Identify which cell holds the provided text, then report its [X, Y] central coordinate. 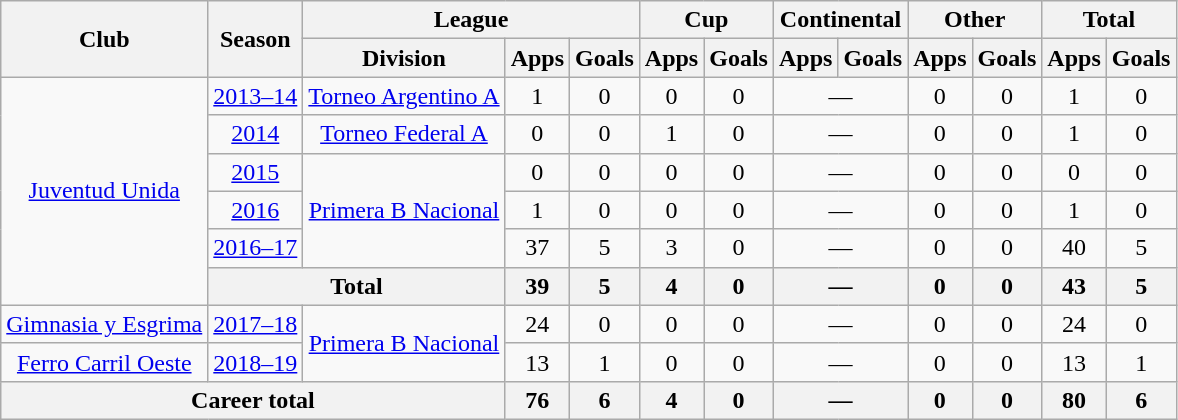
2015 [256, 172]
League [471, 20]
Cup [706, 20]
76 [537, 400]
Juventud Unida [104, 191]
3 [671, 248]
39 [537, 286]
Season [256, 39]
43 [1074, 286]
2016–17 [256, 248]
2018–19 [256, 362]
80 [1074, 400]
37 [537, 248]
2017–18 [256, 324]
Gimnasia y Esgrima [104, 324]
Torneo Federal A [404, 134]
2016 [256, 210]
Division [404, 58]
Club [104, 39]
Continental [840, 20]
Ferro Carril Oeste [104, 362]
2014 [256, 134]
2013–14 [256, 96]
40 [1074, 248]
Other [975, 20]
Career total [253, 400]
Torneo Argentino A [404, 96]
